Pinpoint the cell where the given text exists, returning its (X, Y) midpoint coordinate. 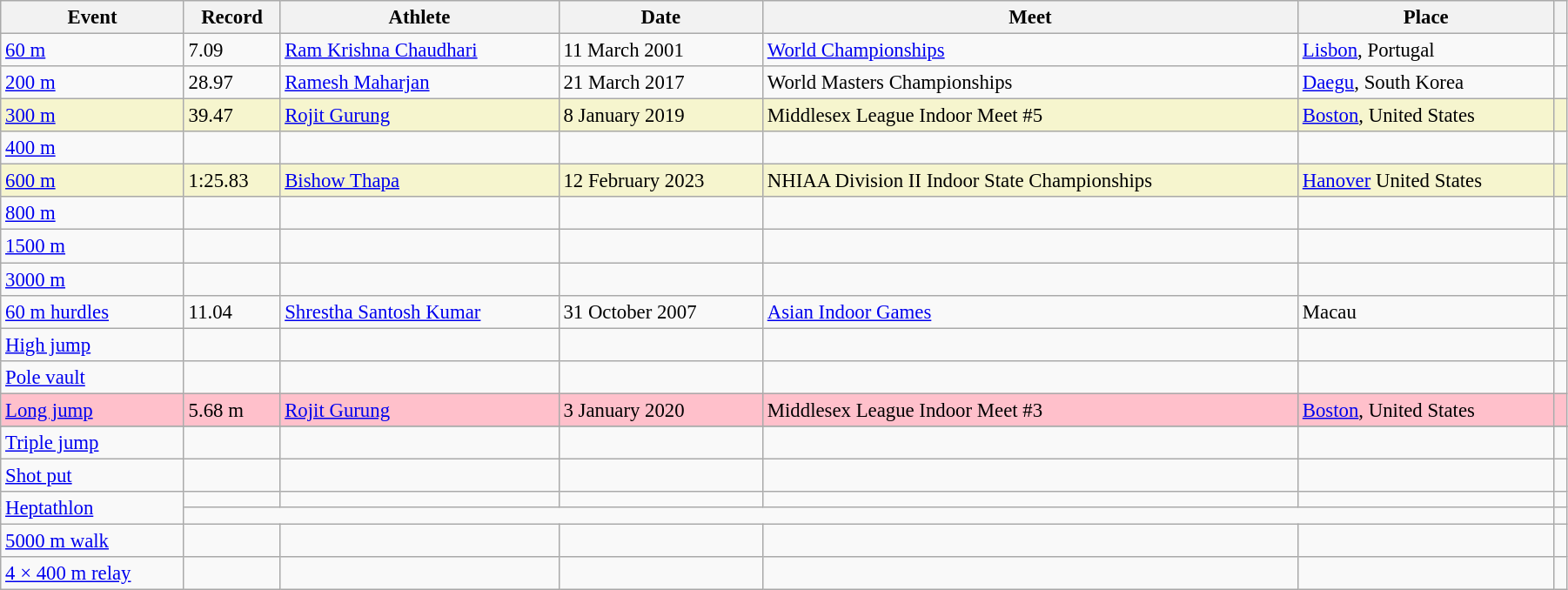
Lisbon, Portugal (1425, 50)
11 March 2001 (660, 50)
60 m (92, 50)
3 January 2020 (660, 410)
Ramesh Maharjan (419, 83)
Place (1425, 17)
Heptathlon (92, 508)
Macau (1425, 312)
39.47 (231, 116)
Middlesex League Indoor Meet #5 (1030, 116)
Pole vault (92, 377)
Daegu, South Korea (1425, 83)
NHIAA Division II Indoor State Championships (1030, 181)
28.97 (231, 83)
Asian Indoor Games (1030, 312)
31 October 2007 (660, 312)
7.09 (231, 50)
800 m (92, 213)
3000 m (92, 279)
4 × 400 m relay (92, 573)
Shot put (92, 475)
21 March 2017 (660, 83)
World Masters Championships (1030, 83)
5.68 m (231, 410)
8 January 2019 (660, 116)
5000 m walk (92, 540)
Date (660, 17)
1:25.83 (231, 181)
60 m hurdles (92, 312)
300 m (92, 116)
Ram Krishna Chaudhari (419, 50)
Long jump (92, 410)
Bishow Thapa (419, 181)
Athlete (419, 17)
400 m (92, 148)
1500 m (92, 246)
World Championships (1030, 50)
600 m (92, 181)
Record (231, 17)
Hanover United States (1425, 181)
200 m (92, 83)
Event (92, 17)
Middlesex League Indoor Meet #3 (1030, 410)
Triple jump (92, 443)
Shrestha Santosh Kumar (419, 312)
12 February 2023 (660, 181)
Meet (1030, 17)
11.04 (231, 312)
High jump (92, 345)
